Return [x, y] of the center of cell containing provided text 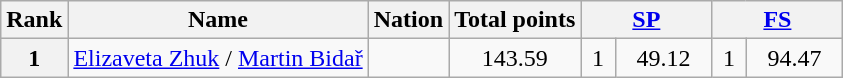
FS [778, 20]
Rank [34, 20]
49.12 [664, 58]
94.47 [794, 58]
143.59 [515, 58]
SP [646, 20]
Total points [515, 20]
Nation [408, 20]
Name [218, 20]
Elizaveta Zhuk / Martin Bidař [218, 58]
